Pinpoint the cell where the given text exists, returning its (x, y) midpoint coordinate. 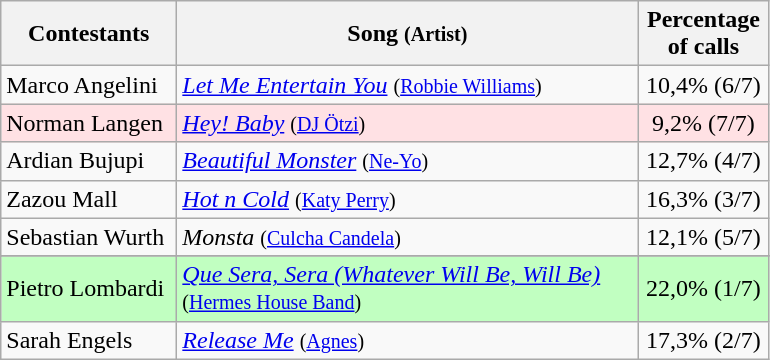
Percentage of calls (704, 34)
16,3% (3/7) (704, 199)
12,7% (4/7) (704, 161)
17,3% (2/7) (704, 340)
22,0% (1/7) (704, 288)
Sebastian Wurth (89, 237)
Zazou Mall (89, 199)
Hot n Cold (Katy Perry) (408, 199)
Norman Langen (89, 123)
10,4% (6/7) (704, 85)
Song (Artist) (408, 34)
9,2% (7/7) (704, 123)
Pietro Lombardi (89, 288)
Let Me Entertain You (Robbie Williams) (408, 85)
Monsta (Culcha Candela) (408, 237)
Que Sera, Sera (Whatever Will Be, Will Be) (Hermes House Band) (408, 288)
12,1% (5/7) (704, 237)
Release Me (Agnes) (408, 340)
Hey! Baby (DJ Ötzi) (408, 123)
Contestants (89, 34)
Ardian Bujupi (89, 161)
Marco Angelini (89, 85)
Sarah Engels (89, 340)
Beautiful Monster (Ne-Yo) (408, 161)
